Identify which cell holds the provided text, then report its (X, Y) central coordinate. 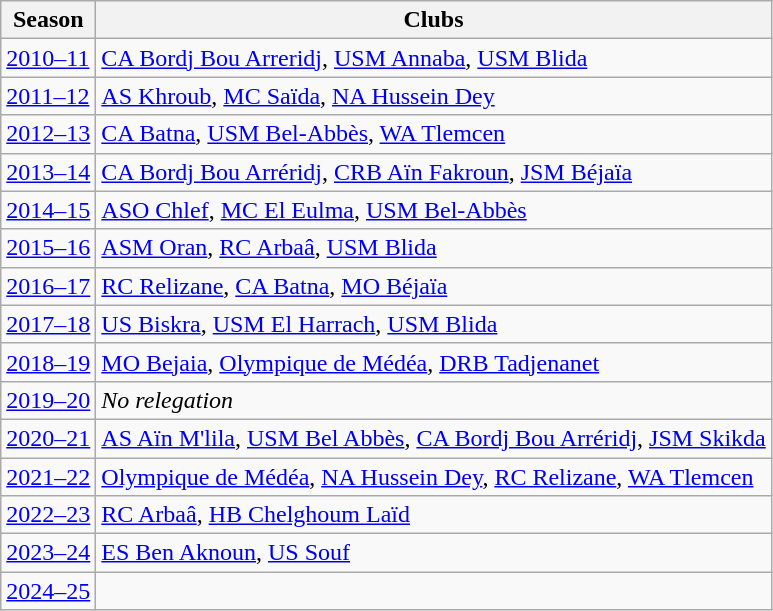
2018–19 (48, 362)
2013–14 (48, 172)
CA Batna, USM Bel-Abbès, WA Tlemcen (434, 134)
2016–17 (48, 286)
AS Aïn M'lila, USM Bel Abbès, CA Bordj Bou Arréridj, JSM Skikda (434, 438)
AS Khroub, MC Saïda, NA Hussein Dey (434, 96)
ASO Chlef, MC El Eulma, USM Bel-Abbès (434, 210)
Clubs (434, 20)
CA Bordj Bou Arreridj, USM Annaba, USM Blida (434, 58)
RC Arbaâ, HB Chelghoum Laïd (434, 515)
2020–21 (48, 438)
2014–15 (48, 210)
2021–22 (48, 477)
2010–11 (48, 58)
ASM Oran, RC Arbaâ, USM Blida (434, 248)
No relegation (434, 400)
2015–16 (48, 248)
CA Bordj Bou Arréridj, CRB Aïn Fakroun, JSM Béjaïa (434, 172)
2011–12 (48, 96)
US Biskra, USM El Harrach, USM Blida (434, 324)
Olympique de Médéa, NA Hussein Dey, RC Relizane, WA Tlemcen (434, 477)
ES Ben Aknoun, US Souf (434, 553)
Season (48, 20)
2022–23 (48, 515)
2024–25 (48, 591)
2019–20 (48, 400)
2012–13 (48, 134)
2017–18 (48, 324)
MO Bejaia, Olympique de Médéa, DRB Tadjenanet (434, 362)
RC Relizane, CA Batna, MO Béjaïa (434, 286)
2023–24 (48, 553)
